Scan for the cell matching the given text and deliver its (x, y) coordinate at center. 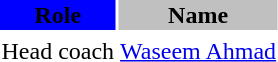
Name (198, 15)
Role (58, 15)
